Extract the [x, y] coordinate from the center of the cell holding the provided text.  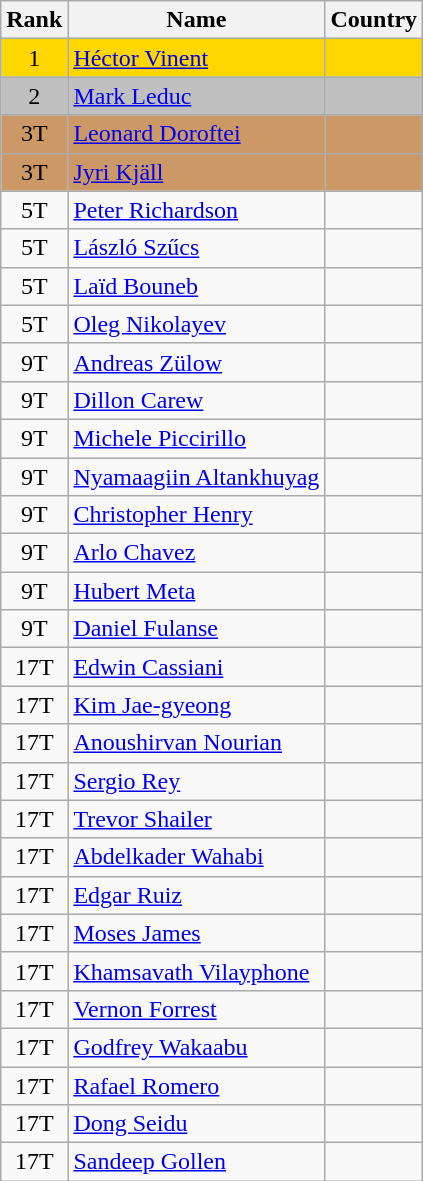
Vernon Forrest [196, 1009]
Name [196, 20]
Sandeep Gollen [196, 1162]
Andreas Zülow [196, 362]
Dillon Carew [196, 400]
Daniel Fulanse [196, 629]
Sergio Rey [196, 781]
Trevor Shailer [196, 819]
Moses James [196, 933]
Leonard Doroftei [196, 134]
Rank [34, 20]
Héctor Vinent [196, 58]
Kim Jae-gyeong [196, 705]
Mark Leduc [196, 96]
Rafael Romero [196, 1085]
Edgar Ruiz [196, 895]
Dong Seidu [196, 1124]
Godfrey Wakaabu [196, 1047]
Edwin Cassiani [196, 667]
Nyamaagiin Altankhuyag [196, 477]
Michele Piccirillo [196, 438]
Hubert Meta [196, 591]
László Szűcs [196, 248]
Anoushirvan Nourian [196, 743]
2 [34, 96]
Peter Richardson [196, 210]
Country [374, 20]
Abdelkader Wahabi [196, 857]
Oleg Nikolayev [196, 324]
Jyri Kjäll [196, 172]
Khamsavath Vilayphone [196, 971]
Laïd Bouneb [196, 286]
Christopher Henry [196, 515]
Arlo Chavez [196, 553]
1 [34, 58]
